Determine the (X, Y) coordinate at the center of the cell enclosing the given text.  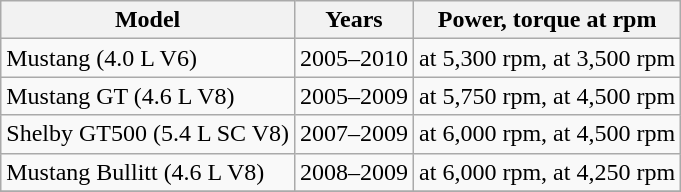
2007–2009 (354, 134)
Mustang Bullitt (4.6 L V8) (148, 172)
2005–2009 (354, 96)
Shelby GT500 (5.4 L SC V8) (148, 134)
Mustang (4.0 L V6) (148, 58)
Power, torque at rpm (548, 20)
2005–2010 (354, 58)
at 6,000 rpm, at 4,250 rpm (548, 172)
Years (354, 20)
at 6,000 rpm, at 4,500 rpm (548, 134)
Model (148, 20)
at 5,300 rpm, at 3,500 rpm (548, 58)
Mustang GT (4.6 L V8) (148, 96)
2008–2009 (354, 172)
at 5,750 rpm, at 4,500 rpm (548, 96)
